Find where the given text appears and provide that cell's center as (x, y) coordinate. 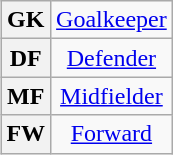
Forward (112, 134)
Defender (112, 58)
Goalkeeper (112, 20)
DF (26, 58)
Midfielder (112, 96)
GK (26, 20)
FW (26, 134)
MF (26, 96)
